Determine the (x, y) coordinate at the center of the cell enclosing the given text.  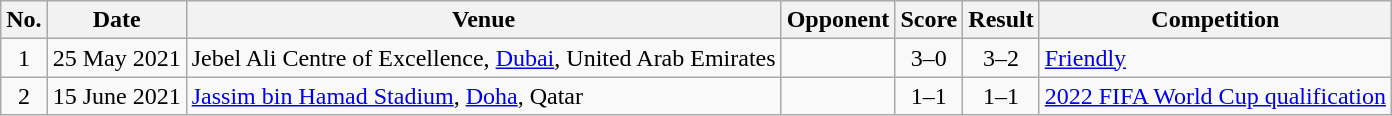
Date (116, 20)
1 (24, 58)
2 (24, 96)
Competition (1215, 20)
Result (1001, 20)
15 June 2021 (116, 96)
2022 FIFA World Cup qualification (1215, 96)
Jassim bin Hamad Stadium, Doha, Qatar (484, 96)
3–2 (1001, 58)
25 May 2021 (116, 58)
3–0 (929, 58)
Jebel Ali Centre of Excellence, Dubai, United Arab Emirates (484, 58)
Venue (484, 20)
Opponent (838, 20)
Score (929, 20)
No. (24, 20)
Friendly (1215, 58)
